Search for the cell housing the specified text and yield its (X, Y) center coordinate. 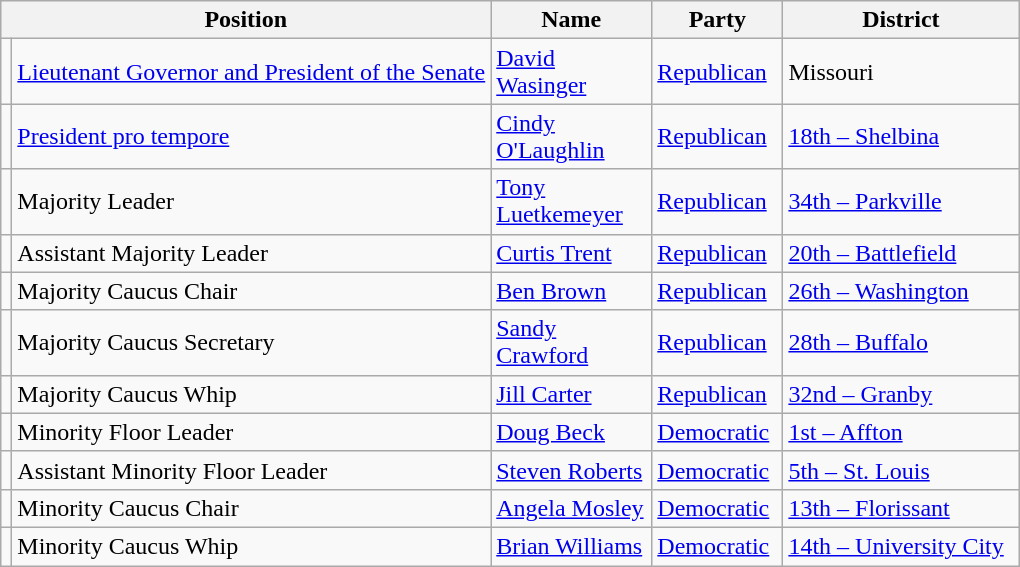
Name (572, 20)
18th – Shelbina (901, 136)
Doug Beck (572, 432)
Lieutenant Governor and President of the Senate (252, 72)
Missouri (901, 72)
President pro tempore (252, 136)
District (901, 20)
Assistant Minority Floor Leader (252, 470)
Jill Carter (572, 394)
Tony Luetkemeyer (572, 202)
5th – St. Louis (901, 470)
Majority Caucus Secretary (252, 342)
Angela Mosley (572, 508)
Majority Caucus Whip (252, 394)
34th – Parkville (901, 202)
28th – Buffalo (901, 342)
Assistant Majority Leader (252, 253)
Sandy Crawford (572, 342)
Minority Floor Leader (252, 432)
Majority Caucus Chair (252, 291)
Brian Williams (572, 546)
Minority Caucus Chair (252, 508)
David Wasinger (572, 72)
26th – Washington (901, 291)
Party (718, 20)
Minority Caucus Whip (252, 546)
20th – Battlefield (901, 253)
Steven Roberts (572, 470)
Position (246, 20)
1st – Affton (901, 432)
Majority Leader (252, 202)
Curtis Trent (572, 253)
32nd – Granby (901, 394)
Ben Brown (572, 291)
14th – University City (901, 546)
Cindy O'Laughlin (572, 136)
13th – Florissant (901, 508)
